Capture the cell that displays the provided text and extract its (X, Y) central coordinate. 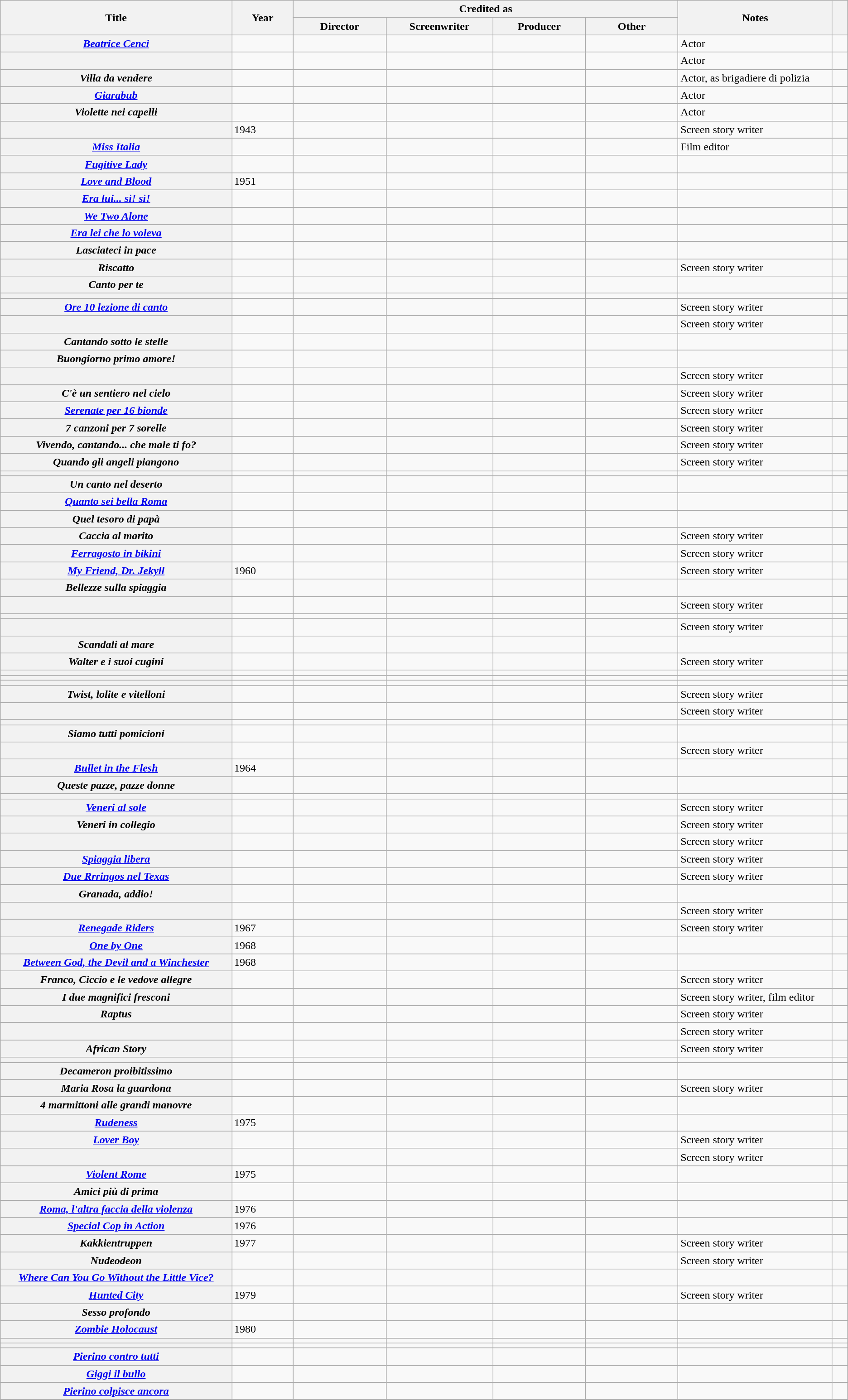
My Friend, Dr. Jekyll (116, 571)
Era lei che lo voleva (116, 233)
Caccia al marito (116, 536)
Ore 10 lezione di canto (116, 307)
Zombie Holocaust (116, 1329)
Granada, addio! (116, 893)
We Two Alone (116, 216)
1980 (263, 1329)
Veneri al sole (116, 807)
African Story (116, 1049)
Bellezze sulla spiaggia (116, 588)
Giggi il bullo (116, 1374)
Veneri in collegio (116, 825)
Maria Rosa la guardona (116, 1088)
Sesso profondo (116, 1312)
Where Can You Go Without the Little Vice? (116, 1278)
Villa da vendere (116, 78)
1979 (263, 1295)
Other (631, 26)
Siamo tutti pomicioni (116, 734)
Credited as (486, 9)
C'è un sentiero nel cielo (116, 393)
Quanto sei bella Roma (116, 502)
Notes (755, 18)
1964 (263, 768)
Serenate per 16 bionde (116, 410)
Producer (539, 26)
Un canto nel deserto (116, 484)
Vivendo, cantando... che male ti fo? (116, 445)
Hunted City (116, 1295)
Cantando sotto le stelle (116, 341)
Scandali al mare (116, 644)
Ferragosto in bikini (116, 553)
1951 (263, 181)
Decameron proibitissimo (116, 1071)
4 marmittoni alle grandi manovre (116, 1105)
Era lui... sì! sì! (116, 198)
Quel tesoro di papà (116, 519)
Pierino colpisce ancora (116, 1391)
Title (116, 18)
Nudeodeon (116, 1261)
Roma, l'altra faccia della violenza (116, 1208)
Franco, Ciccio e le vedove allegre (116, 980)
Bullet in the Flesh (116, 768)
Screenwriter (439, 26)
Love and Blood (116, 181)
Kakkientruppen (116, 1243)
I due magnifici fresconi (116, 997)
Riscatto (116, 268)
Spiaggia libera (116, 859)
Queste pazze, pazze donne (116, 785)
Lover Boy (116, 1140)
Miss Italia (116, 147)
1960 (263, 571)
Violent Rome (116, 1174)
Pierino contro tutti (116, 1357)
Beatrice Cenci (116, 43)
Fugitive Lady (116, 164)
1977 (263, 1243)
Lasciateci in pace (116, 250)
Raptus (116, 1014)
Due Rrringos nel Texas (116, 876)
Film editor (755, 147)
7 canzoni per 7 sorelle (116, 427)
Year (263, 18)
1943 (263, 129)
Canto per te (116, 285)
Walter e i suoi cugini (116, 662)
Between God, the Devil and a Winchester (116, 963)
One by One (116, 945)
Violette nei capelli (116, 112)
Renegade Riders (116, 928)
Screen story writer, film editor (755, 997)
Quando gli angeli piangono (116, 462)
Giarabub (116, 95)
Director (340, 26)
Special Cop in Action (116, 1226)
Twist, lolite e vitelloni (116, 694)
Actor, as brigadiere di polizia (755, 78)
1967 (263, 928)
Buongiorno primo amore! (116, 359)
Rudeness (116, 1122)
Amici più di prima (116, 1191)
